Find where the given text appears and provide that cell's center as (x, y) coordinate. 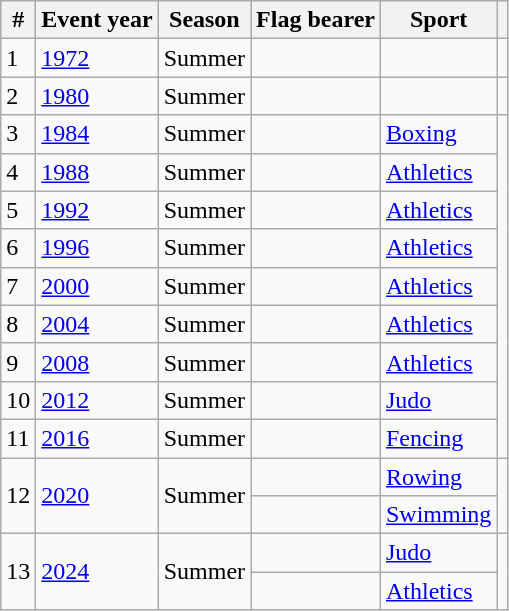
10 (18, 400)
6 (18, 248)
2016 (97, 438)
1972 (97, 58)
Flag bearer (316, 20)
1988 (97, 172)
Rowing (438, 477)
11 (18, 438)
3 (18, 134)
Sport (438, 20)
2020 (97, 496)
5 (18, 210)
4 (18, 172)
9 (18, 362)
12 (18, 496)
# (18, 20)
2004 (97, 324)
Season (204, 20)
13 (18, 572)
2024 (97, 572)
Event year (97, 20)
8 (18, 324)
Boxing (438, 134)
1984 (97, 134)
1996 (97, 248)
2008 (97, 362)
Swimming (438, 515)
1992 (97, 210)
Fencing (438, 438)
2 (18, 96)
1 (18, 58)
2012 (97, 400)
2000 (97, 286)
7 (18, 286)
1980 (97, 96)
